Scan for the cell matching the given text and deliver its [x, y] coordinate at center. 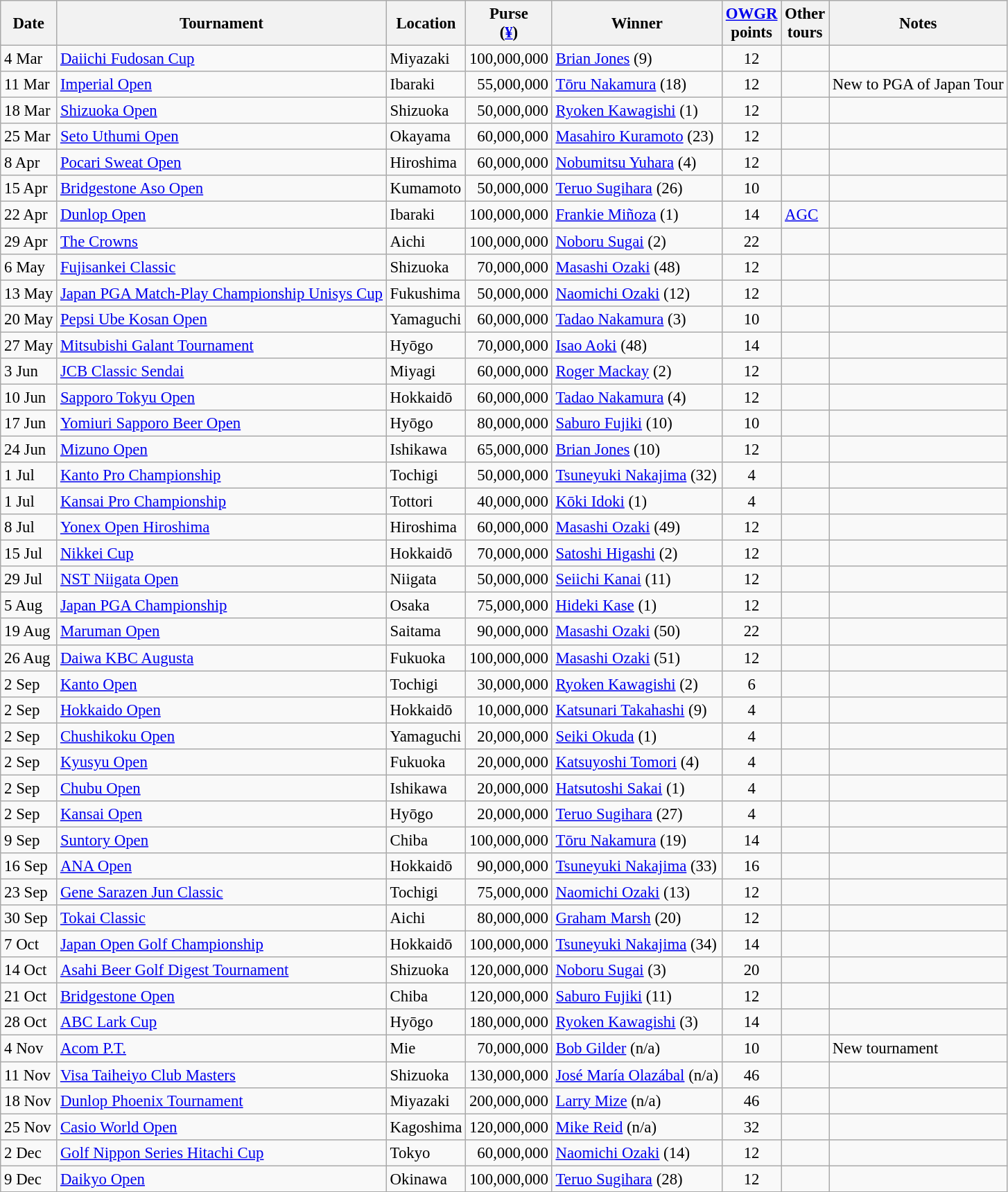
Seto Uthumi Open [222, 137]
Bridgestone Aso Open [222, 189]
22 Apr [29, 215]
Naomichi Ozaki (12) [636, 293]
Naomichi Ozaki (13) [636, 893]
23 Sep [29, 893]
ANA Open [222, 866]
Bridgestone Open [222, 997]
Asahi Beer Golf Digest Tournament [222, 970]
Mike Reid (n/a) [636, 1127]
10 Jun [29, 397]
Miyagi [426, 371]
Tsuneyuki Nakajima (34) [636, 945]
Fukushima [426, 293]
Brian Jones (9) [636, 59]
6 [751, 684]
180,000,000 [509, 1022]
30,000,000 [509, 684]
15 Apr [29, 189]
Osaka [426, 606]
Hideki Kase (1) [636, 606]
Dunlop Phoenix Tournament [222, 1101]
Isao Aoki (48) [636, 345]
9 Dec [29, 1179]
Okayama [426, 137]
Acom P.T. [222, 1049]
AGC [806, 215]
Saburo Fujiki (10) [636, 423]
Maruman Open [222, 632]
Casio World Open [222, 1127]
Tsuneyuki Nakajima (32) [636, 475]
11 Nov [29, 1075]
Winner [636, 24]
Masashi Ozaki (51) [636, 658]
Graham Marsh (20) [636, 918]
The Crowns [222, 241]
Yomiuri Sapporo Beer Open [222, 423]
Tōru Nakamura (19) [636, 840]
2 Dec [29, 1152]
Tadao Nakamura (3) [636, 319]
200,000,000 [509, 1101]
4 Mar [29, 59]
29 Apr [29, 241]
26 Aug [29, 658]
Mie [426, 1049]
New tournament [918, 1049]
17 Jun [29, 423]
Tokyo [426, 1152]
Teruo Sugihara (28) [636, 1179]
Daikyo Open [222, 1179]
Shizuoka Open [222, 111]
18 Mar [29, 111]
55,000,000 [509, 85]
Purse(¥) [509, 24]
Masashi Ozaki (48) [636, 267]
Tadao Nakamura (4) [636, 397]
Hokkaido Open [222, 710]
Brian Jones (10) [636, 449]
25 Nov [29, 1127]
Okinawa [426, 1179]
20 May [29, 319]
Tōru Nakamura (18) [636, 85]
Satoshi Higashi (2) [636, 554]
5 Aug [29, 606]
Tsuneyuki Nakajima (33) [636, 866]
Seiki Okuda (1) [636, 736]
Mitsubishi Galant Tournament [222, 345]
Kanto Pro Championship [222, 475]
27 May [29, 345]
Dunlop Open [222, 215]
Japan PGA Championship [222, 606]
16 [751, 866]
Date [29, 24]
Noboru Sugai (3) [636, 970]
Fujisankei Classic [222, 267]
OWGRpoints [751, 24]
9 Sep [29, 840]
Othertours [806, 24]
Kansai Pro Championship [222, 502]
Frankie Miñoza (1) [636, 215]
Seiichi Kanai (11) [636, 579]
Roger Mackay (2) [636, 371]
Masahiro Kuramoto (23) [636, 137]
21 Oct [29, 997]
Mizuno Open [222, 449]
Noboru Sugai (2) [636, 241]
32 [751, 1127]
Naomichi Ozaki (14) [636, 1152]
11 Mar [29, 85]
10,000,000 [509, 710]
8 Jul [29, 527]
28 Oct [29, 1022]
Tournament [222, 24]
Gene Sarazen Jun Classic [222, 893]
Location [426, 24]
14 Oct [29, 970]
40,000,000 [509, 502]
José María Olazábal (n/a) [636, 1075]
Teruo Sugihara (27) [636, 814]
Kōki Idoki (1) [636, 502]
Teruo Sugihara (26) [636, 189]
Ryoken Kawagishi (3) [636, 1022]
Nobumitsu Yuhara (4) [636, 163]
Daiichi Fudosan Cup [222, 59]
Pepsi Ube Kosan Open [222, 319]
Visa Taiheiyo Club Masters [222, 1075]
Hatsutoshi Sakai (1) [636, 788]
25 Mar [29, 137]
Chubu Open [222, 788]
8 Apr [29, 163]
20 [751, 970]
Saburo Fujiki (11) [636, 997]
Masashi Ozaki (50) [636, 632]
Yonex Open Hiroshima [222, 527]
Sapporo Tokyu Open [222, 397]
Notes [918, 24]
Japan PGA Match-Play Championship Unisys Cup [222, 293]
3 Jun [29, 371]
15 Jul [29, 554]
ABC Lark Cup [222, 1022]
Masashi Ozaki (49) [636, 527]
Daiwa KBC Augusta [222, 658]
24 Jun [29, 449]
16 Sep [29, 866]
Pocari Sweat Open [222, 163]
18 Nov [29, 1101]
130,000,000 [509, 1075]
6 May [29, 267]
Bob Gilder (n/a) [636, 1049]
13 May [29, 293]
Kumamoto [426, 189]
7 Oct [29, 945]
Japan Open Golf Championship [222, 945]
Nikkei Cup [222, 554]
Ryoken Kawagishi (2) [636, 684]
Katsuyoshi Tomori (4) [636, 762]
Kyusyu Open [222, 762]
30 Sep [29, 918]
NST Niigata Open [222, 579]
New to PGA of Japan Tour [918, 85]
Kansai Open [222, 814]
19 Aug [29, 632]
JCB Classic Sendai [222, 371]
Tottori [426, 502]
Saitama [426, 632]
Suntory Open [222, 840]
Imperial Open [222, 85]
Katsunari Takahashi (9) [636, 710]
Niigata [426, 579]
4 Nov [29, 1049]
Kanto Open [222, 684]
65,000,000 [509, 449]
Larry Mize (n/a) [636, 1101]
Ryoken Kawagishi (1) [636, 111]
Golf Nippon Series Hitachi Cup [222, 1152]
29 Jul [29, 579]
Kagoshima [426, 1127]
Tokai Classic [222, 918]
Chushikoku Open [222, 736]
